Scan for the cell matching the given text and deliver its (X, Y) coordinate at center. 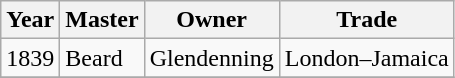
Year (30, 20)
Trade (366, 20)
1839 (30, 58)
Beard (102, 58)
Owner (212, 20)
Glendenning (212, 58)
Master (102, 20)
London–Jamaica (366, 58)
